Pinpoint the cell where the given text exists, returning its [x, y] midpoint coordinate. 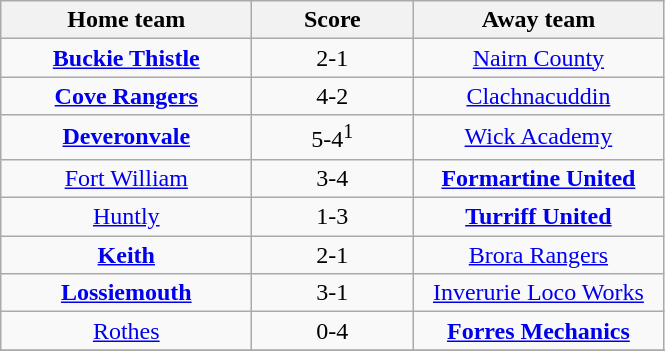
Home team [126, 20]
Clachnacuddin [538, 96]
Turriff United [538, 217]
Cove Rangers [126, 96]
5-41 [332, 138]
Score [332, 20]
Inverurie Loco Works [538, 293]
0-4 [332, 331]
Brora Rangers [538, 255]
Deveronvale [126, 138]
3-4 [332, 178]
Keith [126, 255]
Fort William [126, 178]
1-3 [332, 217]
3-1 [332, 293]
Nairn County [538, 58]
Formartine United [538, 178]
Rothes [126, 331]
4-2 [332, 96]
Lossiemouth [126, 293]
Buckie Thistle [126, 58]
Forres Mechanics [538, 331]
Huntly [126, 217]
Away team [538, 20]
Wick Academy [538, 138]
